Search for the cell housing the specified text and yield its [X, Y] center coordinate. 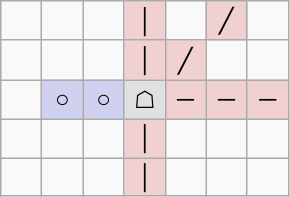
☖ [144, 100]
